Detect which cell encompasses the target text, then output its (X, Y) center coordinate. 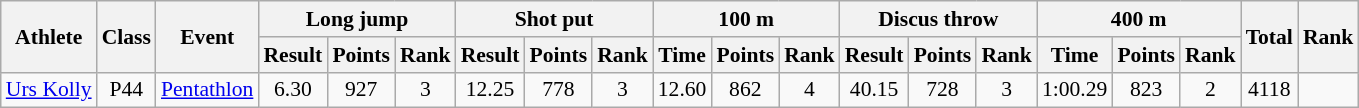
12.60 (682, 90)
Long jump (356, 19)
Shot put (554, 19)
Total (1270, 36)
Urs Kolly (49, 90)
Class (126, 36)
4118 (1270, 90)
2 (1210, 90)
100 m (746, 19)
Discus throw (938, 19)
P44 (126, 90)
400 m (1139, 19)
778 (558, 90)
823 (1146, 90)
862 (745, 90)
Pentathlon (207, 90)
12.25 (490, 90)
927 (361, 90)
728 (943, 90)
1:00.29 (1074, 90)
4 (810, 90)
6.30 (292, 90)
40.15 (874, 90)
Event (207, 36)
Athlete (49, 36)
